Pinpoint the cell where the given text exists, returning its (X, Y) midpoint coordinate. 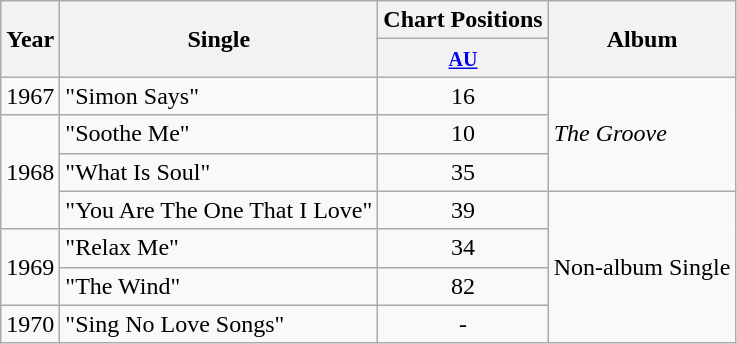
16 (463, 96)
"Sing No Love Songs" (219, 324)
The Groove (642, 134)
1967 (30, 96)
1970 (30, 324)
"The Wind" (219, 286)
- (463, 324)
1969 (30, 267)
"You Are The One That I Love" (219, 210)
Single (219, 39)
82 (463, 286)
"Simon Says" (219, 96)
34 (463, 248)
"Relax Me" (219, 248)
10 (463, 134)
Year (30, 39)
1968 (30, 172)
35 (463, 172)
Non-album Single (642, 267)
Album (642, 39)
"What Is Soul" (219, 172)
"Soothe Me" (219, 134)
Chart Positions (463, 20)
39 (463, 210)
AU (463, 58)
